Return (X, Y) of the center of cell containing provided text 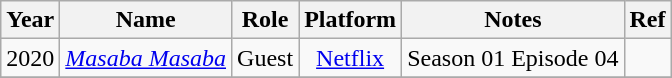
Name (146, 20)
Notes (513, 20)
Season 01 Episode 04 (513, 58)
Ref (648, 20)
Masaba Masaba (146, 58)
Platform (350, 20)
Netflix (350, 58)
Guest (266, 58)
2020 (30, 58)
Year (30, 20)
Role (266, 20)
